Search for the cell housing the specified text and yield its [x, y] center coordinate. 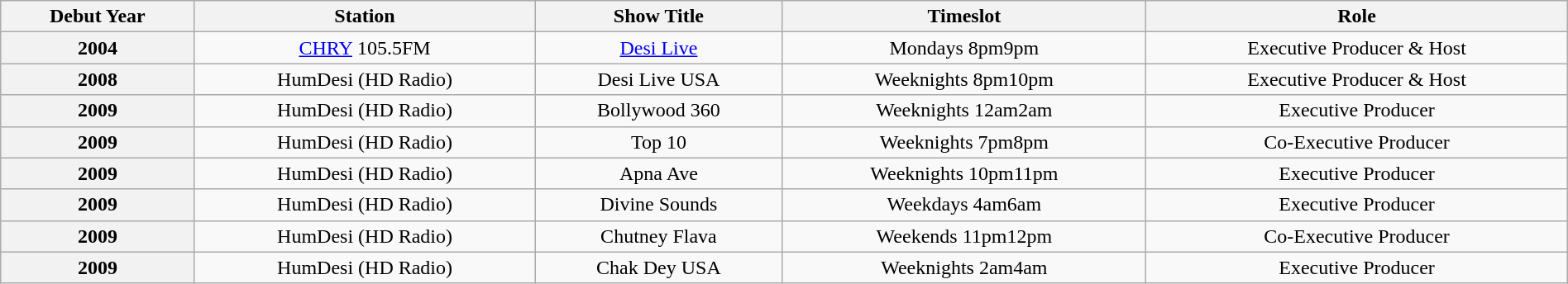
Weekdays 4am6am [964, 205]
Weeknights 7pm8pm [964, 142]
Mondays 8pm9pm [964, 48]
Top 10 [658, 142]
Chak Dey USA [658, 267]
Station [365, 17]
Show Title [658, 17]
Desi Live USA [658, 79]
Chutney Flava [658, 236]
Debut Year [98, 17]
2004 [98, 48]
Apna Ave [658, 173]
Weeknights 8pm10pm [964, 79]
Bollywood 360 [658, 111]
Role [1356, 17]
Weeknights 2am4am [964, 267]
Desi Live [658, 48]
Divine Sounds [658, 205]
Weeknights 12am2am [964, 111]
Timeslot [964, 17]
Weeknights 10pm11pm [964, 173]
CHRY 105.5FM [365, 48]
Weekends 11pm12pm [964, 236]
2008 [98, 79]
